Return the (X, Y) coordinate for the center point of the cell that contains the specified text.  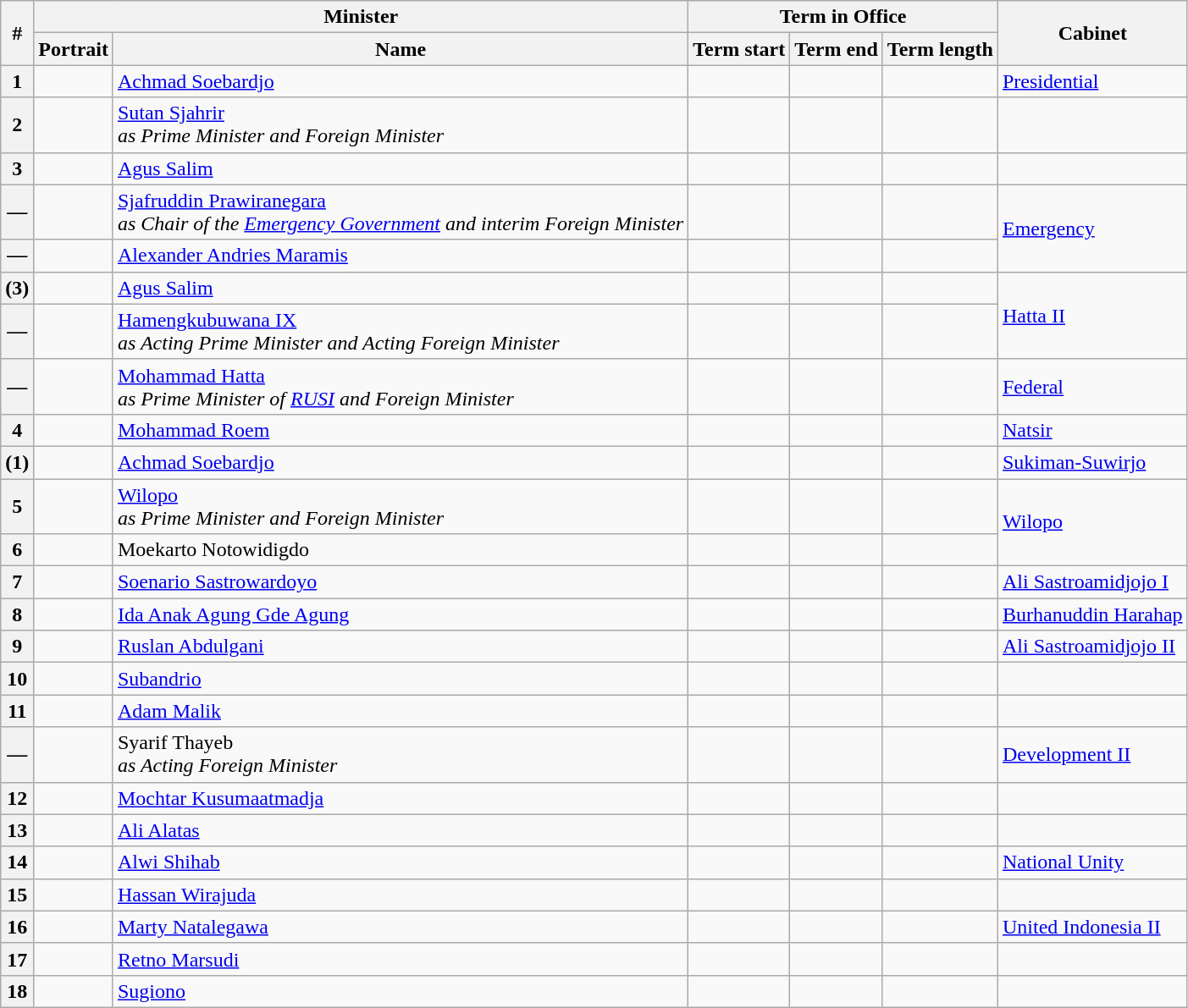
Sjafruddin Prawiranegaraas Chair of the Emergency Government and interim Foreign Minister (400, 212)
12 (17, 798)
Alwi Shihab (400, 862)
Development II (1092, 755)
4 (17, 430)
Sutan Sjahriras Prime Minister and Foreign Minister (400, 125)
3 (17, 168)
7 (17, 582)
(3) (17, 288)
2 (17, 125)
8 (17, 614)
14 (17, 862)
Federal (1092, 386)
15 (17, 895)
Term length (940, 49)
Ali Sastroamidjojo I (1092, 582)
Retno Marsudi (400, 959)
18 (17, 991)
Soenario Sastrowardoyo (400, 582)
Natsir (1092, 430)
(1) (17, 462)
Sukiman-Suwirjo (1092, 462)
Marty Natalegawa (400, 927)
Term end (837, 49)
Cabinet (1092, 33)
Syarif Thayebas Acting Foreign Minister (400, 755)
National Unity (1092, 862)
Portrait (74, 49)
Mohammad Hattaas Prime Minister of RUSI and Foreign Minister (400, 386)
Ali Sastroamidjojo II (1092, 647)
Hassan Wirajuda (400, 895)
Moekarto Notowidigdo (400, 550)
United Indonesia II (1092, 927)
# (17, 33)
Ruslan Abdulgani (400, 647)
Mochtar Kusumaatmadja (400, 798)
Term in Office (843, 17)
Sugiono (400, 991)
Adam Malik (400, 711)
Ali Alatas (400, 830)
Burhanuddin Harahap (1092, 614)
11 (17, 711)
Alexander Andries Maramis (400, 256)
Name (400, 49)
13 (17, 830)
Presidential (1092, 81)
1 (17, 81)
Emergency (1092, 229)
Wilopoas Prime Minister and Foreign Minister (400, 506)
10 (17, 679)
Term start (739, 49)
6 (17, 550)
Subandrio (400, 679)
Minister (361, 17)
5 (17, 506)
Hatta II (1092, 315)
17 (17, 959)
Mohammad Roem (400, 430)
9 (17, 647)
Ida Anak Agung Gde Agung (400, 614)
Wilopo (1092, 523)
Hamengkubuwana IXas Acting Prime Minister and Acting Foreign Minister (400, 332)
16 (17, 927)
